Detect which cell encompasses the target text, then output its [x, y] center coordinate. 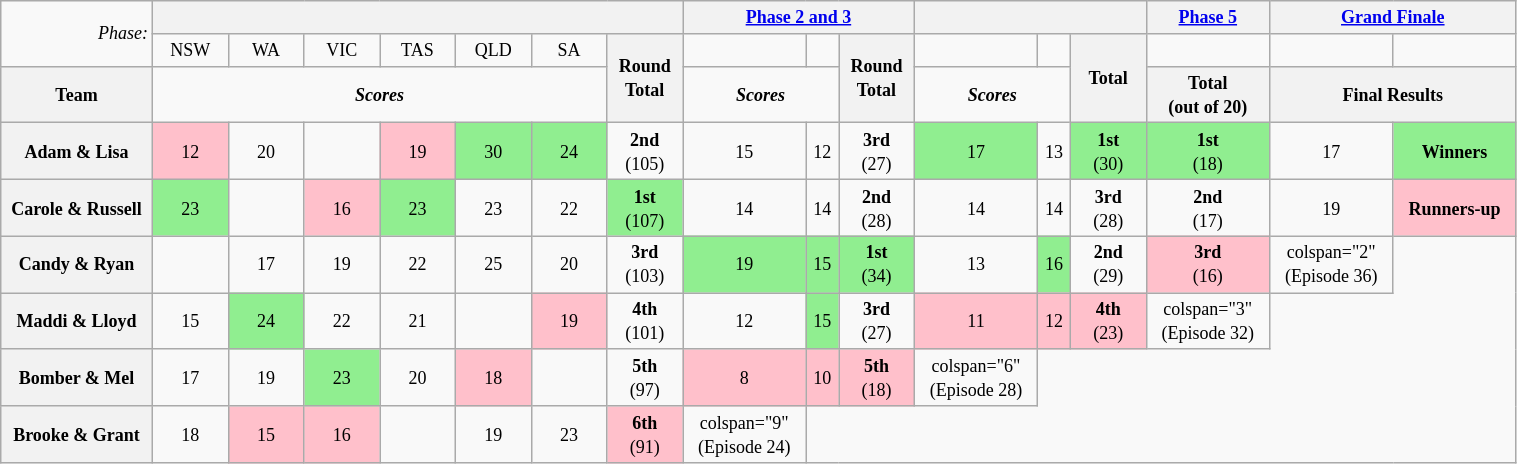
colspan="2" (Episode 36) [1332, 264]
3rd(103) [645, 264]
Phase 2 and 3 [799, 18]
2nd(29) [1108, 264]
2nd(105) [645, 152]
4th(101) [645, 322]
2nd(17) [1208, 208]
1st(30) [1108, 152]
Total(out of 20) [1208, 94]
Maddi & Lloyd [77, 322]
WA [266, 50]
5th(97) [645, 378]
1st(107) [645, 208]
Phase: [77, 34]
4th(23) [1108, 322]
Adam & Lisa [77, 152]
colspan="6" (Episode 28) [976, 378]
TAS [418, 50]
QLD [493, 50]
2nd(28) [877, 208]
VIC [342, 50]
6th(91) [645, 434]
3rd(28) [1108, 208]
10 [822, 378]
Grand Finale [1393, 18]
Brooke & Grant [77, 434]
3rd(16) [1208, 264]
Final Results [1393, 94]
21 [418, 322]
1st(34) [877, 264]
5th(18) [877, 378]
Candy & Ryan [77, 264]
8 [744, 378]
Carole & Russell [77, 208]
1st(18) [1208, 152]
NSW [190, 50]
colspan="9" (Episode 24) [744, 434]
11 [976, 322]
Runners-up [1454, 208]
Team [77, 94]
25 [493, 264]
Phase 5 [1208, 18]
30 [493, 152]
Total [1108, 78]
SA [569, 50]
colspan="3" (Episode 32) [1208, 322]
Winners [1454, 152]
Bomber & Mel [77, 378]
